Pinpoint the cell where the given text exists, returning its (X, Y) midpoint coordinate. 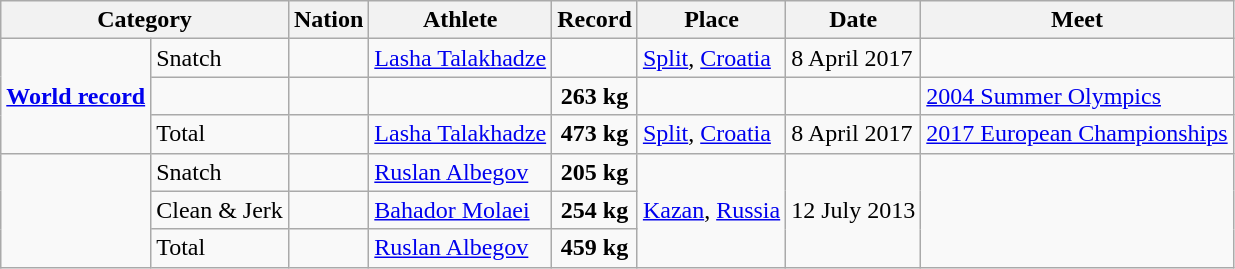
Place (711, 20)
Record (595, 20)
254 kg (595, 210)
Kazan, Russia (711, 210)
Athlete (460, 20)
2017 European Championships (1077, 134)
459 kg (595, 248)
Category (145, 20)
Date (854, 20)
12 July 2013 (854, 210)
Nation (328, 20)
2004 Summer Olympics (1077, 96)
Meet (1077, 20)
World record (76, 96)
Clean & Jerk (220, 210)
473 kg (595, 134)
Bahador Molaei (460, 210)
263 kg (595, 96)
205 kg (595, 172)
